Return (x, y) of the center of cell containing provided text 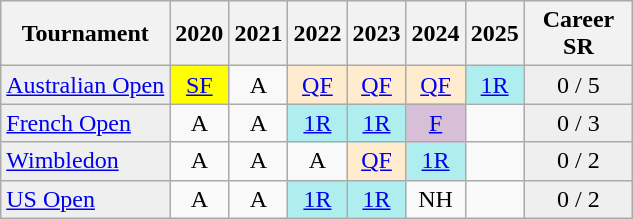
Career SR (578, 34)
Tournament (86, 34)
2020 (200, 34)
2022 (318, 34)
Wimbledon (86, 161)
0 / 3 (578, 123)
Australian Open (86, 85)
2023 (376, 34)
French Open (86, 123)
NH (436, 199)
2024 (436, 34)
2021 (258, 34)
SF (200, 85)
F (436, 123)
US Open (86, 199)
2025 (494, 34)
0 / 5 (578, 85)
